Search for the cell housing the specified text and yield its [X, Y] center coordinate. 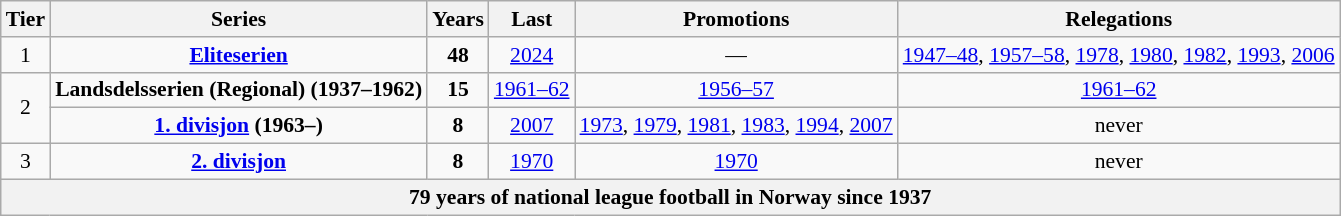
Landsdelsserien (Regional) (1937–1962) [238, 90]
Years [458, 19]
Tier [26, 19]
Promotions [736, 19]
1947–48, 1957–58, 1978, 1980, 1982, 1993, 2006 [1119, 55]
15 [458, 90]
2. divisjon [238, 162]
Eliteserien [238, 55]
2024 [532, 55]
Last [532, 19]
79 years of national league football in Norway since 1937 [670, 197]
2007 [532, 126]
Relegations [1119, 19]
1 [26, 55]
1973, 1979, 1981, 1983, 1994, 2007 [736, 126]
48 [458, 55]
Series [238, 19]
3 [26, 162]
2 [26, 108]
1. divisjon (1963–) [238, 126]
1956–57 [736, 90]
— [736, 55]
